Extract the (x, y) coordinate from the center of the cell holding the provided text.  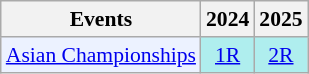
2025 (280, 19)
2R (280, 55)
Asian Championships (101, 55)
1R (228, 55)
Events (101, 19)
2024 (228, 19)
